From the cell containing the given text, extract its center point as (X, Y) coordinate. 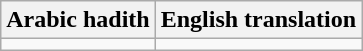
English translation (258, 20)
Arabic hadith (78, 20)
